Scan for the cell matching the given text and deliver its (X, Y) coordinate at center. 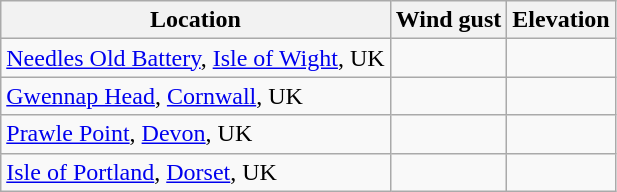
Needles Old Battery, Isle of Wight, UK (196, 58)
Location (196, 20)
Gwennap Head, Cornwall, UK (196, 96)
Elevation (561, 20)
Isle of Portland, Dorset, UK (196, 172)
Prawle Point, Devon, UK (196, 134)
Wind gust (448, 20)
